Pinpoint the cell where the given text exists, returning its [X, Y] midpoint coordinate. 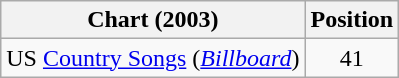
US Country Songs (Billboard) [153, 58]
Position [352, 20]
Chart (2003) [153, 20]
41 [352, 58]
